Detect which cell encompasses the target text, then output its [X, Y] center coordinate. 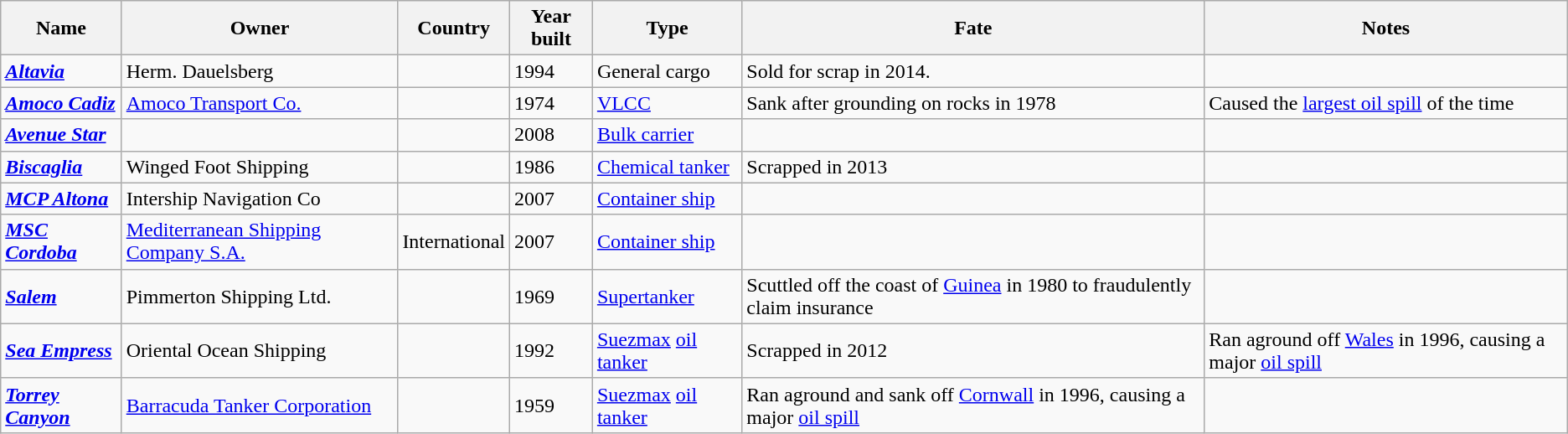
Scrapped in 2012 [973, 350]
Sold for scrap in 2014. [973, 71]
1994 [551, 71]
Year built [551, 28]
Avenue Star [61, 135]
1969 [551, 297]
Amoco Transport Co. [260, 103]
1992 [551, 350]
Type [667, 28]
Amoco Cadiz [61, 103]
International [454, 241]
Torrey Canyon [61, 406]
Name [61, 28]
General cargo [667, 71]
1974 [551, 103]
Supertanker [667, 297]
Mediterranean Shipping Company S.A. [260, 241]
Caused the largest oil spill of the time [1385, 103]
2008 [551, 135]
Biscaglia [61, 167]
1986 [551, 167]
Notes [1385, 28]
Barracuda Tanker Corporation [260, 406]
MCP Altona [61, 199]
Fate [973, 28]
Scrapped in 2013 [973, 167]
Ran aground and sank off Cornwall in 1996, causing a major oil spill [973, 406]
VLCC [667, 103]
Oriental Ocean Shipping [260, 350]
Altavia [61, 71]
Country [454, 28]
Owner [260, 28]
Sank after grounding on rocks in 1978 [973, 103]
1959 [551, 406]
Scuttled off the coast of Guinea in 1980 to fraudulently claim insurance [973, 297]
Bulk carrier [667, 135]
Winged Foot Shipping [260, 167]
Intership Navigation Co [260, 199]
Salem [61, 297]
Chemical tanker [667, 167]
Sea Empress [61, 350]
MSC Cordoba [61, 241]
Pimmerton Shipping Ltd. [260, 297]
Ran aground off Wales in 1996, causing a major oil spill [1385, 350]
Herm. Dauelsberg [260, 71]
